From the cell containing the given text, extract its center point as [x, y] coordinate. 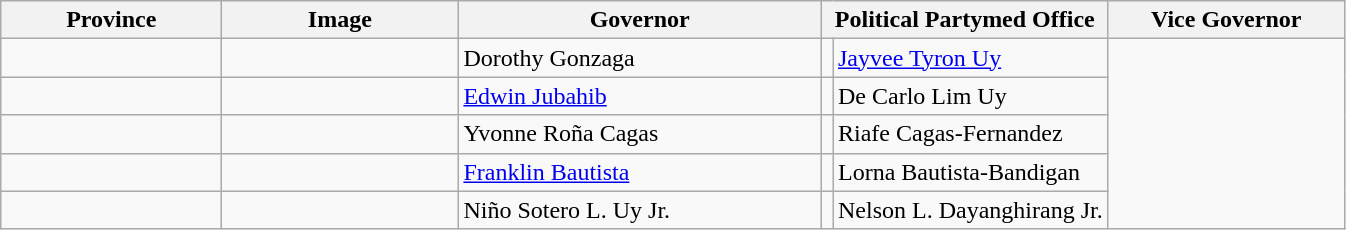
Edwin Jubahib [640, 96]
Image [340, 20]
Niño Sotero L. Uy Jr. [640, 210]
Lorna Bautista-Bandigan [970, 172]
Dorothy Gonzaga [640, 58]
Yvonne Roña Cagas [640, 134]
Governor [640, 20]
Riafe Cagas-Fernandez [970, 134]
Province [112, 20]
Vice Governor [1226, 20]
Jayvee Tyron Uy [970, 58]
De Carlo Lim Uy [970, 96]
Nelson L. Dayanghirang Jr. [970, 210]
Franklin Bautista [640, 172]
Political Partymed Office [964, 20]
